For the text-containing cell, return its midpoint in (X, Y) coordinate format. 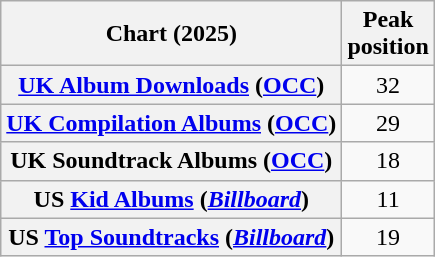
UK Compilation Albums (OCC) (172, 123)
US Top Soundtracks (Billboard) (172, 237)
US Kid Albums (Billboard) (172, 199)
UK Album Downloads (OCC) (172, 85)
Chart (2025) (172, 34)
18 (388, 161)
11 (388, 199)
Peakposition (388, 34)
19 (388, 237)
UK Soundtrack Albums (OCC) (172, 161)
29 (388, 123)
32 (388, 85)
